Capture the cell that displays the provided text and extract its [X, Y] central coordinate. 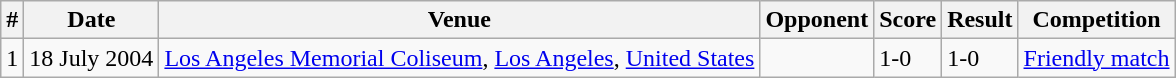
1 [12, 58]
Opponent [817, 20]
Los Angeles Memorial Coliseum, Los Angeles, United States [460, 58]
# [12, 20]
Score [908, 20]
Venue [460, 20]
Result [980, 20]
Friendly match [1096, 58]
Competition [1096, 20]
Date [92, 20]
18 July 2004 [92, 58]
